Pinpoint the cell where the given text exists, returning its [x, y] midpoint coordinate. 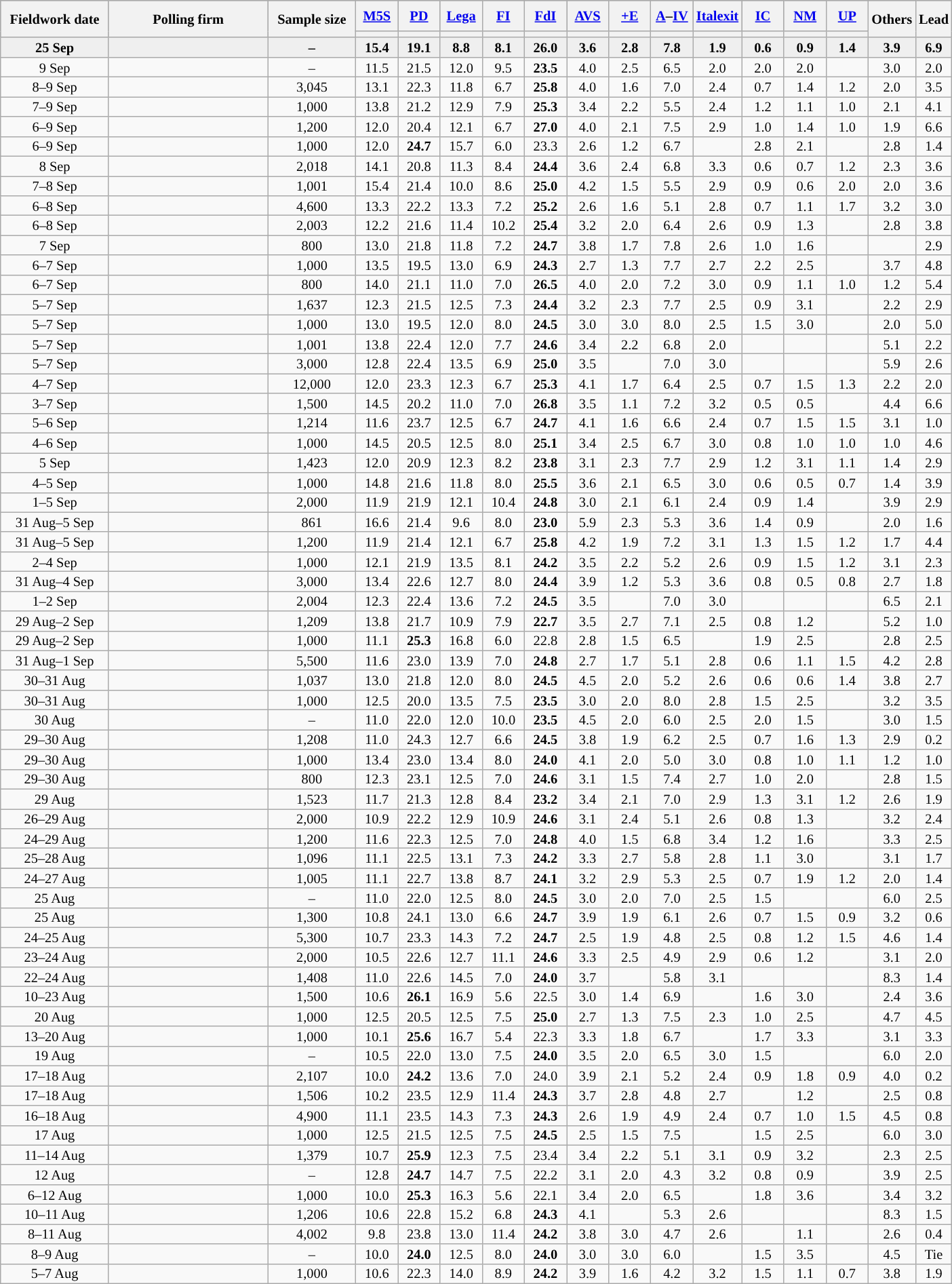
16.7 [461, 1036]
11.3 [461, 166]
1,206 [312, 1214]
1,214 [312, 423]
2,018 [312, 166]
10.4 [503, 502]
25.2 [545, 205]
IC [763, 15]
1,506 [312, 1095]
3,045 [312, 87]
20.9 [419, 463]
21.7 [419, 621]
26.0 [545, 47]
23.1 [419, 779]
21.2 [419, 106]
26.8 [545, 403]
16.8 [461, 640]
26.1 [419, 996]
4–5 Sep [55, 482]
4–6 Sep [55, 442]
8–9 Sep [55, 87]
10–11 Aug [55, 1214]
7–9 Sep [55, 106]
0.4 [934, 1233]
1,209 [312, 621]
10.8 [377, 917]
A–IV [672, 15]
25.6 [419, 1036]
30 Aug [55, 719]
11.7 [377, 799]
25 Sep [55, 47]
15.7 [461, 147]
31 Aug–4 Sep [55, 581]
24–29 Aug [55, 838]
8 Sep [55, 166]
5,300 [312, 937]
26.5 [545, 285]
21.3 [419, 799]
22–24 Aug [55, 977]
8.6 [503, 186]
9 Sep [55, 66]
1,379 [312, 1154]
Others [892, 19]
FI [503, 15]
25.9 [419, 1154]
16.3 [461, 1194]
8.2 [503, 463]
2–4 Sep [55, 562]
12,000 [312, 384]
31 Aug–1 Sep [55, 661]
Polling firm [189, 19]
8.9 [503, 1274]
1,300 [312, 917]
5 Sep [55, 463]
11–14 Aug [55, 1154]
19 Aug [55, 1055]
3–7 Sep [55, 403]
1,423 [312, 463]
14.7 [461, 1175]
4.3 [672, 1175]
4–7 Sep [55, 384]
M5S [377, 15]
16–18 Aug [55, 1115]
1,523 [312, 799]
2,004 [312, 601]
12.2 [377, 225]
1,408 [312, 977]
Lead [934, 19]
7 Sep [55, 246]
1–5 Sep [55, 502]
8–9 Aug [55, 1253]
23–24 Aug [55, 956]
9.5 [503, 66]
20.4 [419, 126]
25.5 [545, 482]
24–27 Aug [55, 878]
8.7 [503, 878]
25–28 Aug [55, 857]
Lega [461, 15]
1,637 [312, 304]
16.6 [377, 522]
1,208 [312, 739]
7–8 Sep [55, 186]
NM [805, 15]
22.1 [545, 1194]
20.2 [419, 403]
17 Aug [55, 1135]
PD [419, 15]
4,002 [312, 1233]
+E [630, 15]
14.1 [377, 166]
FdI [545, 15]
1,037 [312, 680]
4,900 [312, 1115]
25.1 [545, 442]
6.2 [672, 739]
10.1 [377, 1036]
Fieldwork date [55, 19]
21.1 [419, 285]
20.0 [419, 700]
23.7 [419, 423]
2,107 [312, 1076]
12 Aug [55, 1175]
16.9 [461, 996]
14.8 [377, 482]
9.8 [377, 1233]
Tie [934, 1253]
23.4 [545, 1154]
13–20 Aug [55, 1036]
29 Aug [55, 799]
4,600 [312, 205]
1–2 Sep [55, 601]
5,500 [312, 661]
27.0 [545, 126]
7.4 [672, 779]
24–25 Aug [55, 937]
Sample size [312, 19]
2,003 [312, 225]
8.8 [461, 47]
23.2 [545, 799]
AVS [588, 15]
26–29 Aug [55, 818]
19.1 [419, 47]
11.5 [377, 66]
UP [847, 15]
5–7 Aug [55, 1274]
20 Aug [55, 1016]
10–23 Aug [55, 996]
6–12 Aug [55, 1194]
1,005 [312, 878]
9.6 [461, 522]
Italexit [717, 15]
1,096 [312, 857]
5–6 Sep [55, 423]
8–11 Aug [55, 1233]
861 [312, 522]
25.4 [545, 225]
13.9 [461, 661]
20.8 [419, 166]
15.2 [461, 1214]
7.1 [672, 621]
